Detect which cell encompasses the target text, then output its (x, y) center coordinate. 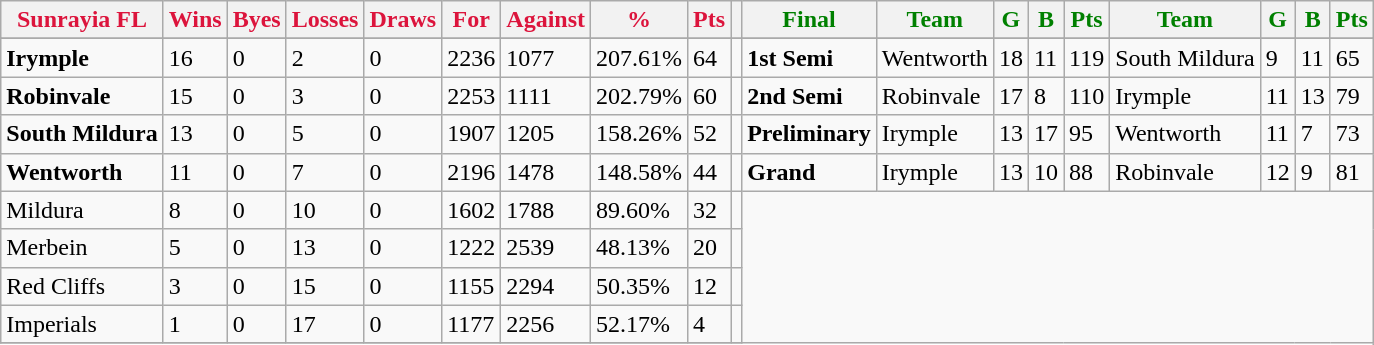
1st Semi (810, 58)
Red Cliffs (82, 286)
2294 (546, 286)
4 (710, 324)
Sunrayia FL (82, 20)
1602 (472, 210)
1222 (472, 248)
Byes (256, 20)
81 (1352, 172)
207.61% (640, 58)
52 (710, 134)
Wins (195, 20)
2236 (472, 58)
1077 (546, 58)
44 (710, 172)
Final (810, 20)
60 (710, 96)
110 (1087, 96)
52.17% (640, 324)
1907 (472, 134)
48.13% (640, 248)
148.58% (640, 172)
Losses (325, 20)
50.35% (640, 286)
89.60% (640, 210)
119 (1087, 58)
Merbein (82, 248)
79 (1352, 96)
Grand (810, 172)
1478 (546, 172)
32 (710, 210)
1205 (546, 134)
Draws (403, 20)
2196 (472, 172)
202.79% (640, 96)
158.26% (640, 134)
1177 (472, 324)
Against (546, 20)
20 (710, 248)
For (472, 20)
1155 (472, 286)
2539 (546, 248)
Imperials (82, 324)
16 (195, 58)
1111 (546, 96)
2253 (472, 96)
2 (325, 58)
73 (1352, 134)
95 (1087, 134)
1 (195, 324)
1788 (546, 210)
18 (1010, 58)
2256 (546, 324)
Mildura (82, 210)
% (640, 20)
Preliminary (810, 134)
2nd Semi (810, 96)
65 (1352, 58)
88 (1087, 172)
64 (710, 58)
